Return the (X, Y) coordinate for the center point of the cell that contains the specified text.  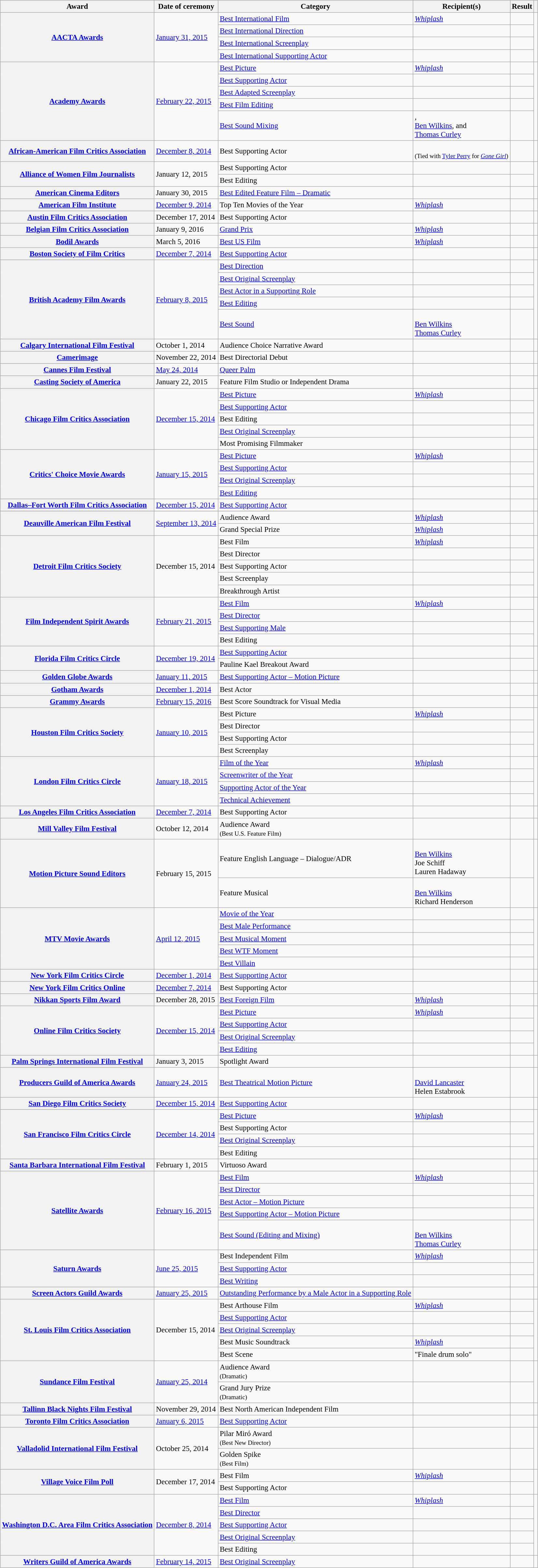
Best Male Performance (315, 926)
Sundance Film Festival (78, 1382)
Grand Jury Prize(Dramatic) (315, 1392)
Village Voice Film Poll (78, 1482)
Feature Musical (315, 893)
San Diego Film Critics Society (78, 1104)
AACTA Awards (78, 37)
Best International Supporting Actor (315, 56)
Best Supporting Male (315, 628)
Best Writing (315, 1281)
Florida Film Critics Circle (78, 658)
January 3, 2015 (186, 1062)
November 29, 2014 (186, 1409)
Audience Award(Dramatic) (315, 1371)
American Cinema Editors (78, 193)
Supporting Actor of the Year (315, 787)
Mill Valley Film Festival (78, 828)
February 21, 2015 (186, 622)
Film Independent Spirit Awards (78, 622)
January 25, 2015 (186, 1293)
MTV Movie Awards (78, 938)
Alliance of Women Film Journalists (78, 174)
Grand Special Prize (315, 530)
Tallinn Black Nights Film Festival (78, 1409)
New York Film Critics Circle (78, 975)
Austin Film Critics Association (78, 217)
April 12, 2015 (186, 938)
Technical Achievement (315, 800)
Detroit Film Critics Society (78, 566)
Best WTF Moment (315, 951)
Queer Palm (315, 370)
Award (78, 7)
Recipient(s) (461, 7)
February 16, 2015 (186, 1210)
Producers Guild of America Awards (78, 1082)
February 15, 2016 (186, 702)
Toronto Film Critics Association (78, 1421)
Best North American Independent Film (315, 1409)
Spotlight Award (315, 1062)
Boston Society of Film Critics (78, 254)
Best Directorial Debut (315, 358)
Date of ceremony (186, 7)
Film of the Year (315, 763)
Best Villain (315, 963)
December 28, 2015 (186, 1000)
Golden Globe Awards (78, 677)
January 22, 2015 (186, 382)
Best Edited Feature Film – Dramatic (315, 193)
Calgary International Film Festival (78, 345)
American Film Institute (78, 205)
Gotham Awards (78, 689)
Audience Choice Narrative Award (315, 345)
Pauline Kael Breakout Award (315, 665)
Best US Film (315, 242)
Audience Award (315, 517)
December 9, 2014 (186, 205)
Writers Guild of America Awards (78, 1562)
Best Score Soundtrack for Visual Media (315, 702)
Online Film Critics Society (78, 1031)
September 13, 2014 (186, 523)
Best Actor (315, 689)
November 22, 2014 (186, 358)
Best Film Editing (315, 105)
Best Adapted Screenplay (315, 93)
Breakthrough Artist (315, 591)
Best Sound (Editing and Mixing) (315, 1235)
Best Music Soundtrack (315, 1342)
Saturn Awards (78, 1268)
Audience Award(Best U.S. Feature Film) (315, 828)
Ben Wilkins Joe Schiff Lauren Hadaway (461, 858)
October 12, 2014 (186, 828)
Best Sound (315, 324)
Screenwriter of the Year (315, 775)
February 14, 2015 (186, 1562)
Best Independent Film (315, 1256)
Feature Film Studio or Independent Drama (315, 382)
February 22, 2015 (186, 101)
Chicago Film Critics Association (78, 419)
Palm Springs International Film Festival (78, 1062)
Los Angeles Film Critics Association (78, 812)
January 31, 2015 (186, 37)
Pilar Miró Award(Best New Director) (315, 1438)
February 8, 2015 (186, 300)
March 5, 2016 (186, 242)
New York Film Critics Online (78, 988)
February 15, 2015 (186, 873)
Virtuoso Award (315, 1165)
January 15, 2015 (186, 475)
David LancasterHelen Estabrook (461, 1082)
Washington D.C. Area Film Critics Association (78, 1525)
Santa Barbara International Film Festival (78, 1165)
January 12, 2015 (186, 174)
Camerimage (78, 358)
Ben WilkinsThomas Curley (461, 324)
May 24, 2014 (186, 370)
Best Foreign Film (315, 1000)
Best Actor – Motion Picture (315, 1202)
Best Direction (315, 266)
Feature English Language – Dialogue/ADR (315, 858)
Top Ten Movies of the Year (315, 205)
Best Scene (315, 1355)
Golden Spike(Best Film) (315, 1459)
Houston Film Critics Society (78, 732)
January 30, 2015 (186, 193)
Grand Prix (315, 229)
Dallas–Fort Worth Film Critics Association (78, 505)
Academy Awards (78, 101)
January 9, 2016 (186, 229)
January 18, 2015 (186, 782)
January 10, 2015 (186, 732)
Bodil Awards (78, 242)
Best International Screenplay (315, 43)
October 1, 2014 (186, 345)
October 25, 2014 (186, 1448)
Casting Society of America (78, 382)
Motion Picture Sound Editors (78, 873)
June 25, 2015 (186, 1268)
January 24, 2015 (186, 1082)
December 14, 2014 (186, 1134)
Ben Wilkins Thomas Curley (461, 1235)
Nikkan Sports Film Award (78, 1000)
Best International Direction (315, 31)
January 25, 2014 (186, 1382)
Satellite Awards (78, 1210)
"Finale drum solo" (461, 1355)
Cannes Film Festival (78, 370)
December 19, 2014 (186, 658)
February 1, 2015 (186, 1165)
Best Actor in a Supporting Role (315, 291)
Category (315, 7)
Belgian Film Critics Association (78, 229)
Best Sound Mixing (315, 126)
January 6, 2015 (186, 1421)
, Ben Wilkins, and Thomas Curley (461, 126)
Grammy Awards (78, 702)
Outstanding Performance by a Male Actor in a Supporting Role (315, 1293)
Screen Actors Guild Awards (78, 1293)
Most Promising Filmmaker (315, 444)
Result (522, 7)
St. Louis Film Critics Association (78, 1330)
Critics' Choice Movie Awards (78, 475)
Movie of the Year (315, 914)
African-American Film Critics Association (78, 151)
Ben Wilkins Richard Henderson (461, 893)
London Film Critics Circle (78, 782)
Best Theatrical Motion Picture (315, 1082)
Valladolid International Film Festival (78, 1448)
Best International Film (315, 19)
Best Arthouse Film (315, 1305)
San Francisco Film Critics Circle (78, 1134)
January 11, 2015 (186, 677)
British Academy Film Awards (78, 300)
(Tied with Tyler Perry for Gone Girl) (461, 151)
Best Musical Moment (315, 939)
Deauville American Film Festival (78, 523)
